Identify which cell holds the provided text, then report its [X, Y] central coordinate. 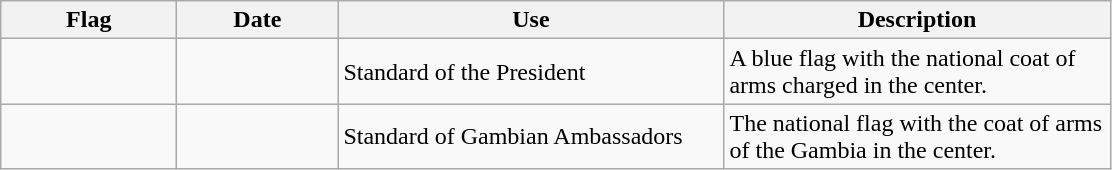
A blue flag with the national coat of arms charged in the center. [917, 72]
Date [258, 20]
Standard of Gambian Ambassadors [531, 136]
Flag [89, 20]
Use [531, 20]
Standard of the President [531, 72]
The national flag with the coat of arms of the Gambia in the center. [917, 136]
Description [917, 20]
